Search for the cell housing the specified text and yield its [X, Y] center coordinate. 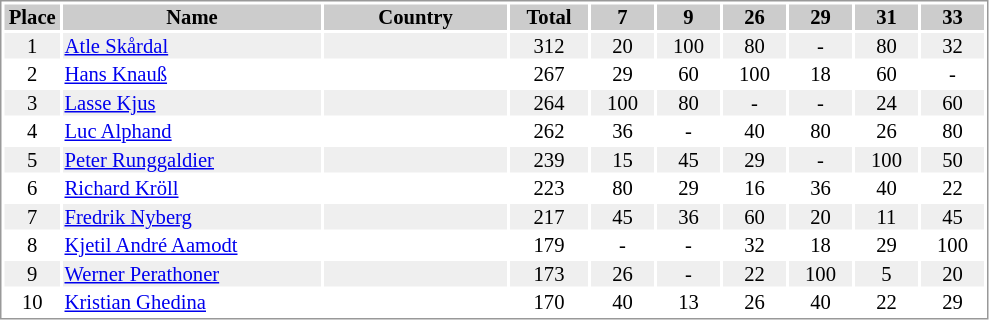
312 [549, 46]
13 [688, 303]
Richard Kröll [192, 189]
Atle Skårdal [192, 46]
15 [622, 160]
173 [549, 274]
239 [549, 160]
223 [549, 189]
Country [416, 17]
Hans Knauß [192, 75]
Peter Runggaldier [192, 160]
Werner Perathoner [192, 274]
6 [32, 189]
50 [952, 160]
Kjetil André Aamodt [192, 245]
24 [886, 103]
3 [32, 103]
2 [32, 75]
Total [549, 17]
11 [886, 217]
264 [549, 103]
Name [192, 17]
Kristian Ghedina [192, 303]
Lasse Kjus [192, 103]
262 [549, 131]
217 [549, 217]
31 [886, 17]
16 [754, 189]
Place [32, 17]
4 [32, 131]
Fredrik Nyberg [192, 217]
10 [32, 303]
33 [952, 17]
267 [549, 75]
Luc Alphand [192, 131]
1 [32, 46]
179 [549, 245]
170 [549, 303]
8 [32, 245]
